Output the (X, Y) coordinate of the center of the cell containing the given text.  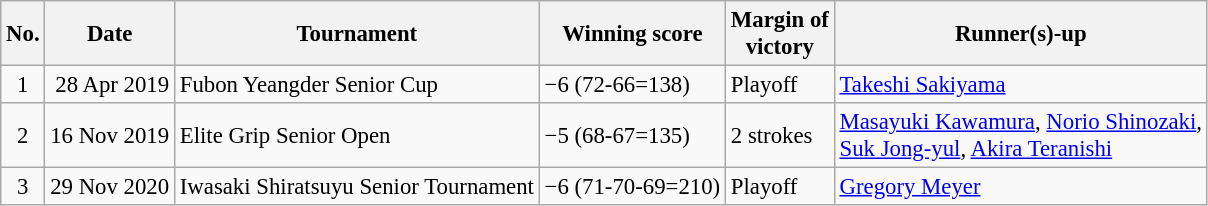
Masayuki Kawamura, Norio Shinozaki, Suk Jong-yul, Akira Teranishi (1020, 136)
2 (23, 136)
Fubon Yeangder Senior Cup (356, 85)
−6 (71-70-69=210) (632, 187)
Winning score (632, 34)
16 Nov 2019 (110, 136)
2 strokes (780, 136)
Date (110, 34)
1 (23, 85)
28 Apr 2019 (110, 85)
Runner(s)-up (1020, 34)
Elite Grip Senior Open (356, 136)
−5 (68-67=135) (632, 136)
29 Nov 2020 (110, 187)
Takeshi Sakiyama (1020, 85)
−6 (72-66=138) (632, 85)
Tournament (356, 34)
Iwasaki Shiratsuyu Senior Tournament (356, 187)
No. (23, 34)
3 (23, 187)
Gregory Meyer (1020, 187)
Margin ofvictory (780, 34)
